Determine the [x, y] coordinate at the center of the cell enclosing the given text.  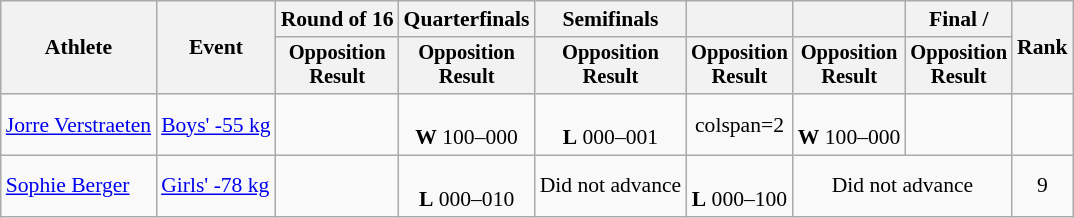
colspan=2 [740, 124]
Semifinals [611, 19]
Quarterfinals [467, 19]
Athlete [78, 48]
L 000–100 [740, 186]
Sophie Berger [78, 186]
Rank [1042, 48]
9 [1042, 186]
L 000–010 [467, 186]
Girls' -78 kg [216, 186]
L 000–001 [611, 124]
Event [216, 48]
Final / [958, 19]
Jorre Verstraeten [78, 124]
Boys' -55 kg [216, 124]
Round of 16 [338, 19]
